Return (X, Y) of the center of cell containing provided text 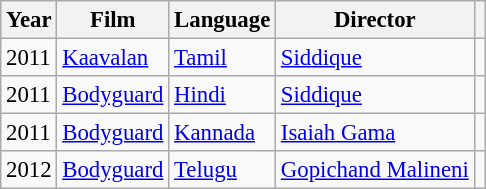
Telugu (222, 170)
Kaavalan (113, 58)
Film (113, 20)
Director (376, 20)
Gopichand Malineni (376, 170)
Kannada (222, 133)
2012 (29, 170)
Isaiah Gama (376, 133)
Hindi (222, 95)
Language (222, 20)
Year (29, 20)
Tamil (222, 58)
